Detect which cell encompasses the target text, then output its (X, Y) center coordinate. 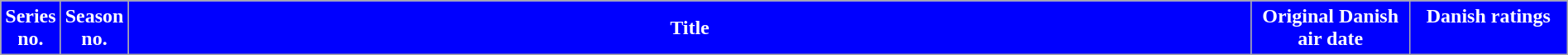
Danish ratings (1489, 28)
Series no. (31, 28)
Original Danishair date (1330, 28)
Title (690, 28)
Season no. (94, 28)
